Provide the [X, Y] coordinate of the cell's center where the given text is located.  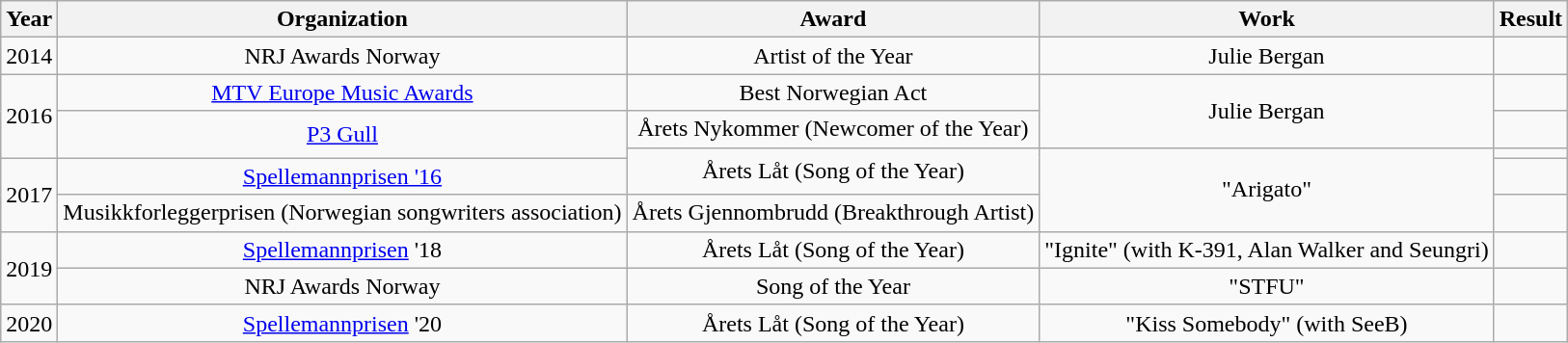
2014 [29, 56]
"Arigato" [1267, 189]
MTV Europe Music Awards [342, 92]
Result [1530, 19]
2017 [29, 195]
"Ignite" (with K-391, Alan Walker and Seungri) [1267, 250]
Work [1267, 19]
"STFU" [1267, 286]
Spellemannprisen '18 [342, 250]
"Kiss Somebody" (with SeeB) [1267, 323]
P3 Gull [342, 135]
Årets Gjennombrudd (Breakthrough Artist) [833, 213]
2016 [29, 116]
Best Norwegian Act [833, 92]
Organization [342, 19]
Spellemannprisen '20 [342, 323]
Musikkforleggerprisen (Norwegian songwriters association) [342, 213]
Årets Nykommer (Newcomer of the Year) [833, 129]
2020 [29, 323]
Song of the Year [833, 286]
Artist of the Year [833, 56]
2019 [29, 268]
Spellemannprisen '16 [342, 176]
Year [29, 19]
Award [833, 19]
